Provide the [x, y] coordinate of the cell's center where the given text is located.  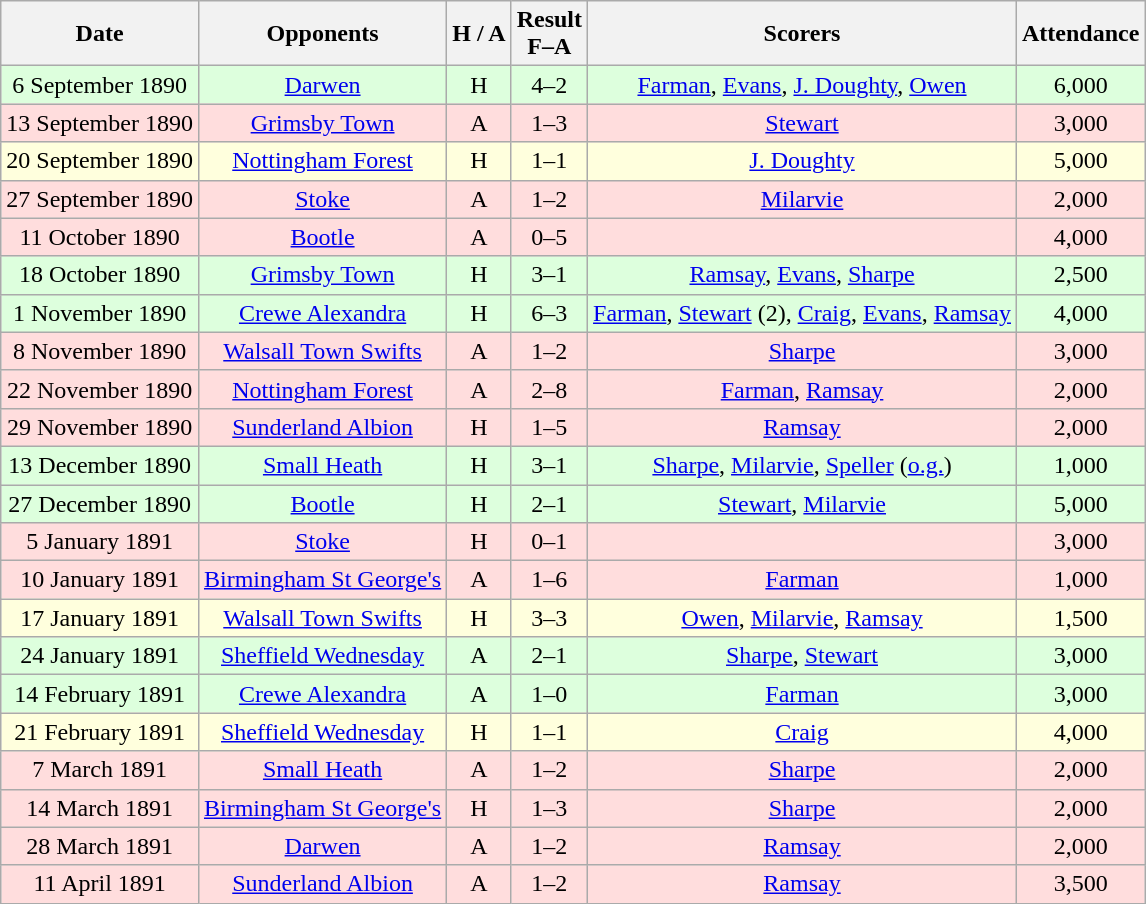
H / A [479, 34]
0–5 [549, 237]
Sharpe, Milarvie, Speller (o.g.) [802, 465]
27 September 1890 [100, 199]
Ramsay, Evans, Sharpe [802, 275]
13 December 1890 [100, 465]
Sharpe, Stewart [802, 656]
1–0 [549, 694]
29 November 1890 [100, 427]
0–1 [549, 542]
Attendance [1081, 34]
10 January 1891 [100, 580]
3,500 [1081, 884]
13 September 1890 [100, 123]
Stewart [802, 123]
Scorers [802, 34]
Owen, Milarvie, Ramsay [802, 618]
6,000 [1081, 85]
22 November 1890 [100, 389]
7 March 1891 [100, 770]
2–8 [549, 389]
4–2 [549, 85]
Craig [802, 732]
Stewart, Milarvie [802, 503]
Farman, Stewart (2), Craig, Evans, Ramsay [802, 313]
Date [100, 34]
J. Doughty [802, 161]
11 October 1890 [100, 237]
6–3 [549, 313]
14 February 1891 [100, 694]
6 September 1890 [100, 85]
2,500 [1081, 275]
24 January 1891 [100, 656]
27 December 1890 [100, 503]
1–5 [549, 427]
Opponents [322, 34]
3–3 [549, 618]
11 April 1891 [100, 884]
Milarvie [802, 199]
ResultF–A [549, 34]
1–6 [549, 580]
20 September 1890 [100, 161]
Farman, Ramsay [802, 389]
5 January 1891 [100, 542]
14 March 1891 [100, 808]
Farman, Evans, J. Doughty, Owen [802, 85]
21 February 1891 [100, 732]
1,500 [1081, 618]
1 November 1890 [100, 313]
28 March 1891 [100, 846]
17 January 1891 [100, 618]
18 October 1890 [100, 275]
8 November 1890 [100, 351]
